Detect which cell encompasses the target text, then output its (x, y) center coordinate. 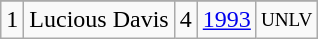
1993 (226, 20)
1 (12, 20)
UNLV (286, 20)
4 (186, 20)
Lucious Davis (99, 20)
